Search for the cell housing the specified text and yield its (X, Y) center coordinate. 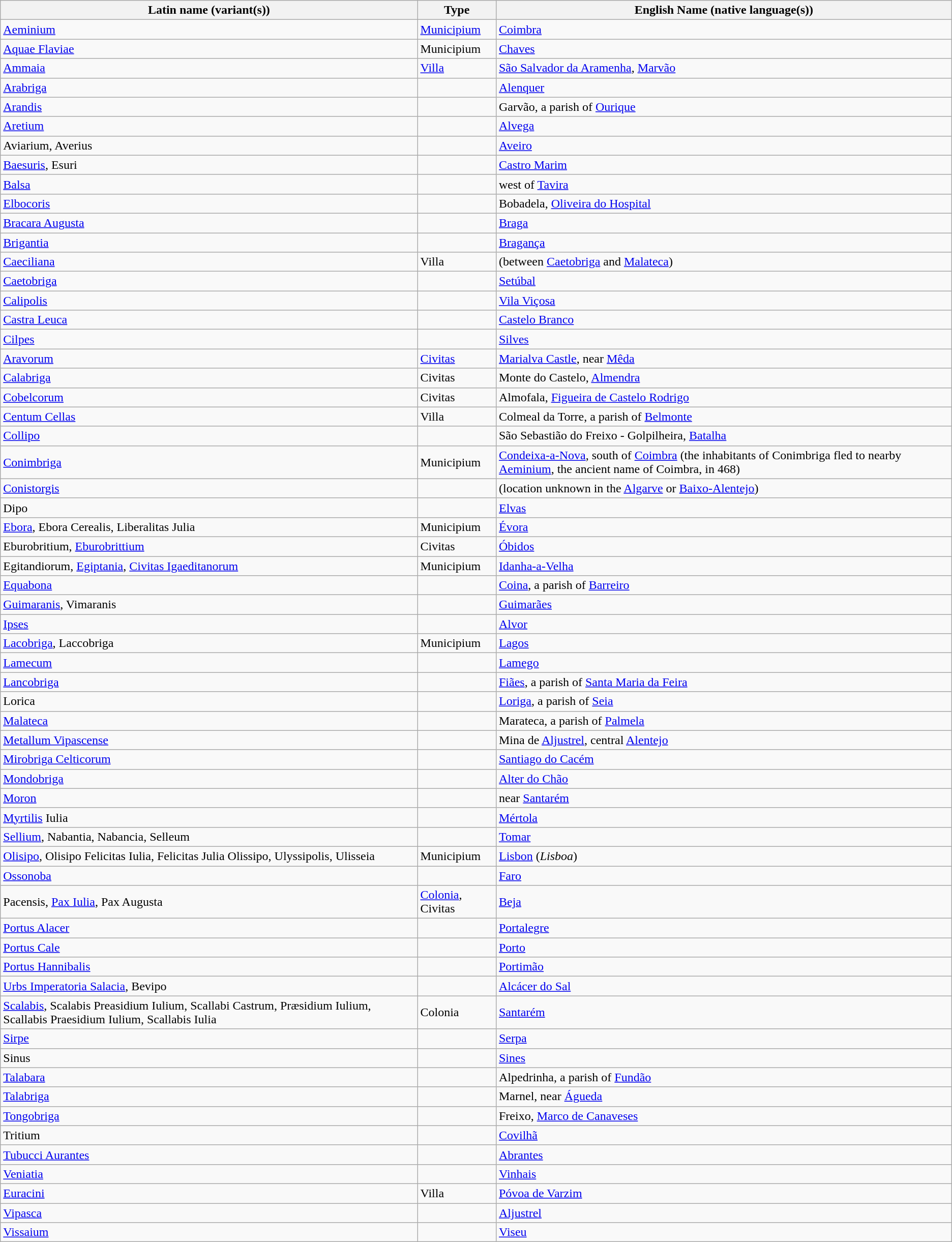
Lancobriga (209, 682)
São Salvador da Aramenha, Marvão (724, 68)
Ossonoba (209, 875)
Guimarães (724, 605)
Conistorgis (209, 488)
Caeciliana (209, 262)
Faro (724, 875)
Moron (209, 798)
São Sebastião do Freixo - Golpilheira, Batalha (724, 436)
Alter do Chão (724, 779)
Aveiro (724, 145)
Lagos (724, 643)
Aquae Flaviae (209, 49)
Almofala, Figueira de Castelo Rodrigo (724, 397)
Malateca (209, 721)
Colonia (457, 1012)
Covilhã (724, 1135)
Sines (724, 1058)
Balsa (209, 184)
Bobadela, Oliveira do Hospital (724, 203)
Loriga, a parish of Seia (724, 701)
Colonia, Civitas (457, 902)
Olisipo, Olisipo Felicitas Iulia, Felicitas Julia Olissipo, Ulyssipolis, Ulisseia (209, 856)
Myrtilis Iulia (209, 817)
Évora (724, 527)
Talabriga (209, 1097)
Alvor (724, 624)
Castro Marim (724, 165)
Silves (724, 339)
Coimbra (724, 29)
Abrantes (724, 1155)
Aretium (209, 126)
Braga (724, 223)
Veniatia (209, 1174)
Caetobriga (209, 281)
Castelo Branco (724, 320)
Alpedrinha, a parish of Fundão (724, 1077)
Tritium (209, 1135)
Garvão, a parish of Ourique (724, 107)
Guimaranis, Vimaranis (209, 605)
Marialva Castle, near Mêda (724, 359)
Aljustrel (724, 1213)
Porto (724, 948)
Tubucci Aurantes (209, 1155)
Cobelcorum (209, 397)
Alvega (724, 126)
Ammaia (209, 68)
Bracara Augusta (209, 223)
Mértola (724, 817)
Collipo (209, 436)
Metallum Vipascense (209, 740)
Vila Viçosa (724, 301)
Serpa (724, 1039)
Viseu (724, 1232)
Vipasca (209, 1213)
Colmeal da Torre, a parish of Belmonte (724, 417)
Santarém (724, 1012)
Mina de Aljustrel, central Alentejo (724, 740)
Egitandiorum, Egiptania, Civitas Igaeditanorum (209, 566)
Lamego (724, 663)
Marateca, a parish of Palmela (724, 721)
west of Tavira (724, 184)
Ebora, Ebora Cerealis, Liberalitas Julia (209, 527)
Aeminium (209, 29)
Calipolis (209, 301)
Lisbon (Lisboa) (724, 856)
Alenquer (724, 87)
Portus Alacer (209, 928)
Cilpes (209, 339)
Euracini (209, 1193)
Marnel, near Águeda (724, 1097)
Talabara (209, 1077)
Dipo (209, 508)
Arabriga (209, 87)
Latin name (variant(s)) (209, 10)
Fiães, a parish of Santa Maria da Feira (724, 682)
Portus Cale (209, 948)
Scalabis, Scalabis Preasidium Iulium, Scallabi Castrum, Præsidium Iulium, Scallabis Praesidium Iulium, Scallabis Iulia (209, 1012)
(location unknown in the Algarve or Baixo-Alentejo) (724, 488)
Tongobriga (209, 1116)
(between Caetobriga and Malateca) (724, 262)
Sirpe (209, 1039)
Brigantia (209, 243)
Castra Leuca (209, 320)
Urbs Imperatoria Salacia, Bevipo (209, 986)
Portus Hannibalis (209, 967)
Póvoa de Varzim (724, 1193)
Santiago do Cacém (724, 759)
Mirobriga Celticorum (209, 759)
Mondobriga (209, 779)
Lamecum (209, 663)
Monte do Castelo, Almendra (724, 378)
Elbocoris (209, 203)
Vissaium (209, 1232)
Aviarium, Averius (209, 145)
Aravorum (209, 359)
Tomar (724, 837)
Type (457, 10)
Conimbriga (209, 462)
Sinus (209, 1058)
Portimão (724, 967)
Alcácer do Sal (724, 986)
Ipses (209, 624)
Pacensis, Pax Iulia, Pax Augusta (209, 902)
Coina, a parish of Barreiro (724, 585)
Arandis (209, 107)
Freixo, Marco de Canaveses (724, 1116)
Condeixa-a-Nova, south of Coimbra (the inhabitants of Conimbriga fled to nearby Aeminium, the ancient name of Coimbra, in 468) (724, 462)
Lacobriga, Laccobriga (209, 643)
Idanha-a-Velha (724, 566)
Vinhais (724, 1174)
Lorica (209, 701)
Sellium, Nabantia, Nabancia, Selleum (209, 837)
Setúbal (724, 281)
Óbidos (724, 546)
Beja (724, 902)
Calabriga (209, 378)
Centum Cellas (209, 417)
English Name (native language(s)) (724, 10)
Elvas (724, 508)
Eburobritium, Eburobrittium (209, 546)
Chaves (724, 49)
Portalegre (724, 928)
Bragança (724, 243)
near Santarém (724, 798)
Equabona (209, 585)
Baesuris, Esuri (209, 165)
